From the cell containing the given text, extract its center point as (x, y) coordinate. 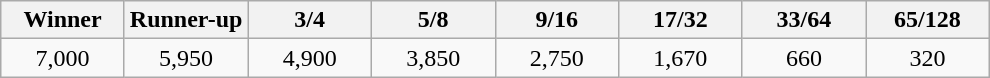
Winner (63, 20)
9/16 (557, 20)
5/8 (433, 20)
65/128 (928, 20)
4,900 (310, 58)
660 (804, 58)
17/32 (681, 20)
Runner-up (186, 20)
320 (928, 58)
7,000 (63, 58)
3/4 (310, 20)
1,670 (681, 58)
5,950 (186, 58)
33/64 (804, 20)
3,850 (433, 58)
2,750 (557, 58)
